Return [X, Y] of the center of cell containing provided text 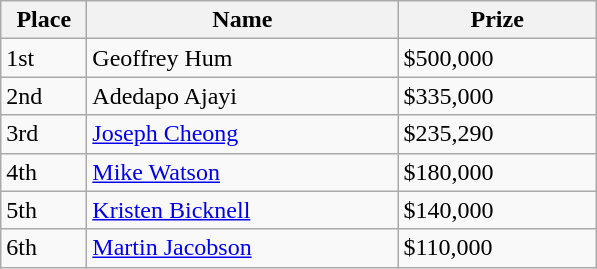
5th [44, 210]
1st [44, 58]
$140,000 [498, 210]
Mike Watson [242, 172]
Geoffrey Hum [242, 58]
Place [44, 20]
$180,000 [498, 172]
6th [44, 248]
Kristen Bicknell [242, 210]
Adedapo Ajayi [242, 96]
2nd [44, 96]
$235,290 [498, 134]
Name [242, 20]
$110,000 [498, 248]
Martin Jacobson [242, 248]
3rd [44, 134]
$335,000 [498, 96]
4th [44, 172]
$500,000 [498, 58]
Joseph Cheong [242, 134]
Prize [498, 20]
